Determine the [x, y] coordinate at the center of the cell enclosing the given text.  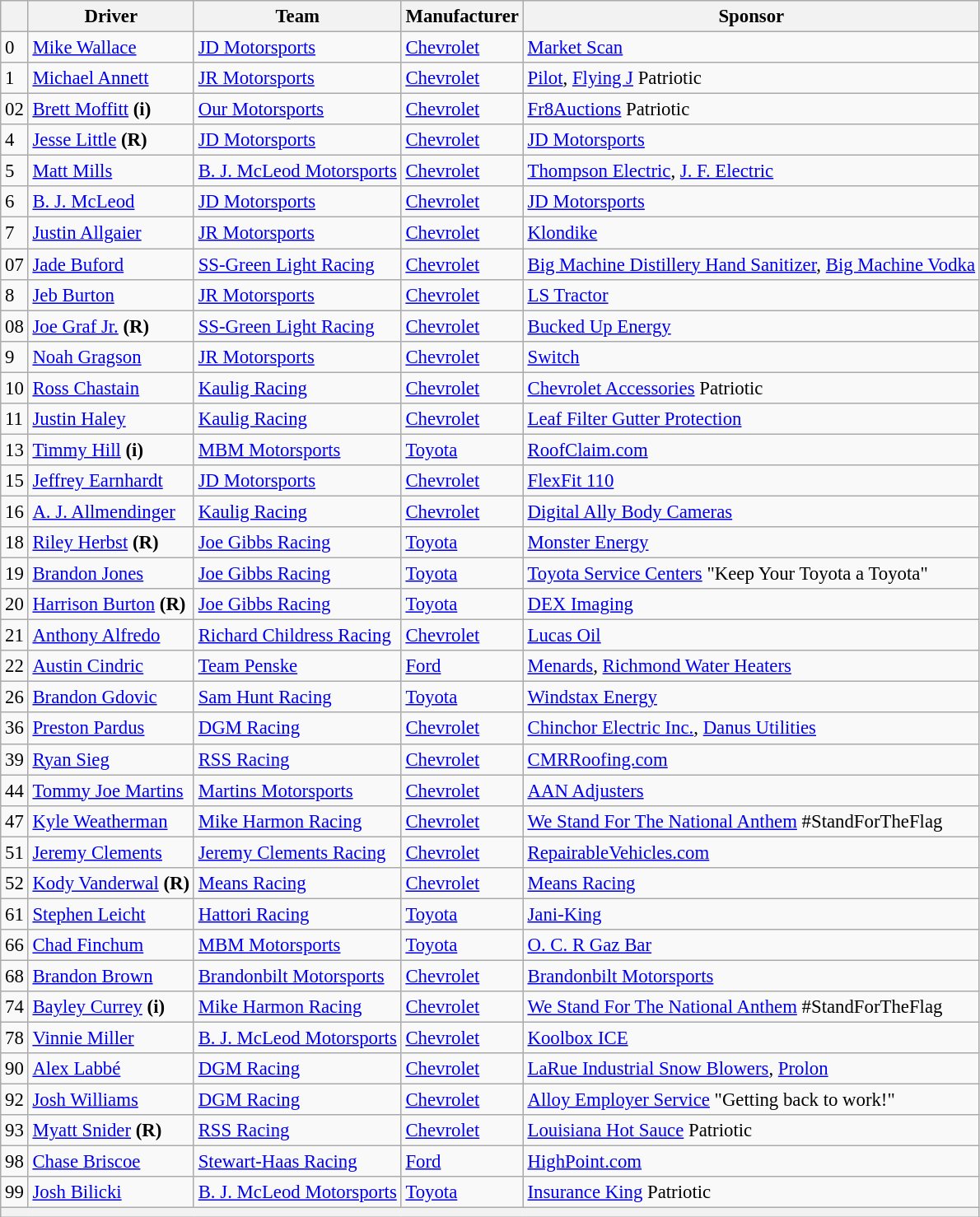
26 [15, 697]
15 [15, 481]
Myatt Snider (R) [110, 1131]
Brandon Gdovic [110, 697]
Josh Williams [110, 1100]
CMRRoofing.com [751, 759]
1 [15, 78]
Sponsor [751, 16]
Brandon Brown [110, 976]
Jade Buford [110, 264]
0 [15, 48]
Fr8Auctions Patriotic [751, 110]
92 [15, 1100]
Preston Pardus [110, 729]
Alex Labbé [110, 1069]
Harrison Burton (R) [110, 604]
74 [15, 1007]
Alloy Employer Service "Getting back to work!" [751, 1100]
Sam Hunt Racing [297, 697]
68 [15, 976]
Stewart-Haas Racing [297, 1162]
18 [15, 543]
Jani-King [751, 914]
Jeb Burton [110, 295]
Switch [751, 357]
Vinnie Miller [110, 1038]
08 [15, 326]
16 [15, 511]
51 [15, 852]
Monster Energy [751, 543]
Jeffrey Earnhardt [110, 481]
Richard Childress Racing [297, 636]
Team [297, 16]
Klondike [751, 233]
Brandon Jones [110, 574]
LaRue Industrial Snow Blowers, Prolon [751, 1069]
Insurance King Patriotic [751, 1193]
Ross Chastain [110, 388]
8 [15, 295]
Digital Ally Body Cameras [751, 511]
Jeremy Clements Racing [297, 852]
19 [15, 574]
O. C. R Gaz Bar [751, 945]
Mike Wallace [110, 48]
Jeremy Clements [110, 852]
B. J. McLeod [110, 202]
RoofClaim.com [751, 450]
Stephen Leicht [110, 914]
Windstax Energy [751, 697]
Riley Herbst (R) [110, 543]
4 [15, 140]
9 [15, 357]
36 [15, 729]
Chinchor Electric Inc., Danus Utilities [751, 729]
Bayley Currey (i) [110, 1007]
Ryan Sieg [110, 759]
Big Machine Distillery Hand Sanitizer, Big Machine Vodka [751, 264]
Martins Motorsports [297, 790]
11 [15, 419]
Matt Mills [110, 171]
Team Penske [297, 666]
Driver [110, 16]
20 [15, 604]
Joe Graf Jr. (R) [110, 326]
90 [15, 1069]
07 [15, 264]
Justin Haley [110, 419]
Anthony Alfredo [110, 636]
Lucas Oil [751, 636]
Noah Gragson [110, 357]
Market Scan [751, 48]
Bucked Up Energy [751, 326]
Josh Bilicki [110, 1193]
HighPoint.com [751, 1162]
10 [15, 388]
Louisiana Hot Sauce Patriotic [751, 1131]
02 [15, 110]
22 [15, 666]
A. J. Allmendinger [110, 511]
DEX Imaging [751, 604]
Toyota Service Centers "Keep Your Toyota a Toyota" [751, 574]
Austin Cindric [110, 666]
7 [15, 233]
Chevrolet Accessories Patriotic [751, 388]
6 [15, 202]
47 [15, 821]
Menards, Richmond Water Heaters [751, 666]
Timmy Hill (i) [110, 450]
93 [15, 1131]
5 [15, 171]
Kody Vanderwal (R) [110, 884]
Tommy Joe Martins [110, 790]
RepairableVehicles.com [751, 852]
66 [15, 945]
61 [15, 914]
98 [15, 1162]
Michael Annett [110, 78]
78 [15, 1038]
Chase Briscoe [110, 1162]
Kyle Weatherman [110, 821]
Chad Finchum [110, 945]
21 [15, 636]
Hattori Racing [297, 914]
Koolbox ICE [751, 1038]
AAN Adjusters [751, 790]
Brett Moffitt (i) [110, 110]
Jesse Little (R) [110, 140]
Justin Allgaier [110, 233]
Our Motorsports [297, 110]
Leaf Filter Gutter Protection [751, 419]
LS Tractor [751, 295]
Pilot, Flying J Patriotic [751, 78]
Thompson Electric, J. F. Electric [751, 171]
13 [15, 450]
44 [15, 790]
39 [15, 759]
52 [15, 884]
99 [15, 1193]
FlexFit 110 [751, 481]
Manufacturer [462, 16]
